Find where the given text appears and provide that cell's center as (X, Y) coordinate. 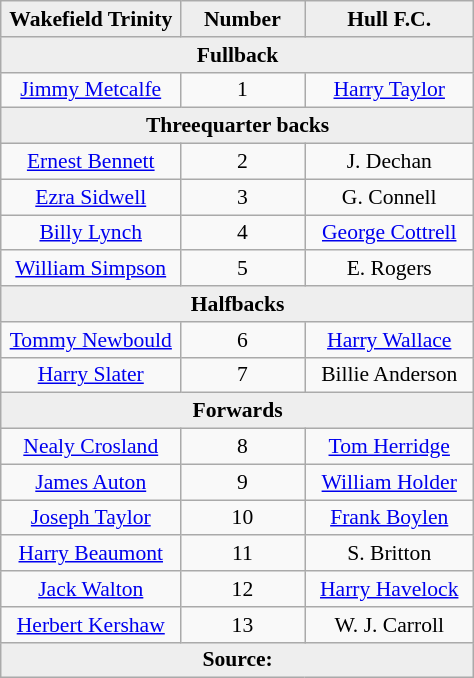
Source: (237, 660)
10 (242, 518)
Fullback (237, 55)
George Cottrell (390, 233)
Ernest Bennett (90, 162)
Harry Havelock (390, 589)
Number (242, 19)
Ezra Sidwell (90, 197)
1 (242, 90)
Hull F.C. (390, 19)
G. Connell (390, 197)
11 (242, 554)
Joseph Taylor (90, 518)
Harry Wallace (390, 340)
Forwards (237, 411)
5 (242, 269)
Harry Slater (90, 375)
Frank Boylen (390, 518)
3 (242, 197)
12 (242, 589)
Billy Lynch (90, 233)
2 (242, 162)
Threequarter backs (237, 126)
9 (242, 482)
4 (242, 233)
Herbert Kershaw (90, 625)
William Simpson (90, 269)
William Holder (390, 482)
Tom Herridge (390, 447)
E. Rogers (390, 269)
W. J. Carroll (390, 625)
Jack Walton (90, 589)
Billie Anderson (390, 375)
James Auton (90, 482)
Tommy Newbould (90, 340)
Harry Beaumont (90, 554)
Wakefield Trinity (90, 19)
S. Britton (390, 554)
Halfbacks (237, 304)
8 (242, 447)
7 (242, 375)
13 (242, 625)
J. Dechan (390, 162)
Harry Taylor (390, 90)
6 (242, 340)
Jimmy Metcalfe (90, 90)
Nealy Crosland (90, 447)
